Return (x, y) of the center of cell containing provided text 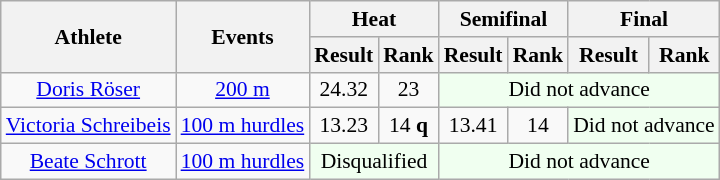
Athlete (88, 36)
24.32 (344, 90)
Final (644, 19)
Disqualified (374, 162)
Victoria Schreibeis (88, 126)
Doris Röser (88, 90)
Beate Schrott (88, 162)
23 (408, 90)
Heat (374, 19)
Events (243, 36)
13.41 (474, 126)
200 m (243, 90)
14 q (408, 126)
14 (538, 126)
13.23 (344, 126)
Semifinal (504, 19)
